Pinpoint the cell where the given text exists, returning its [X, Y] midpoint coordinate. 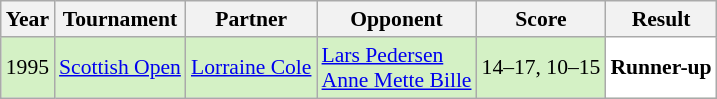
Runner-up [660, 68]
Score [542, 19]
14–17, 10–15 [542, 68]
Partner [252, 19]
Opponent [397, 19]
Lorraine Cole [252, 68]
1995 [28, 68]
Lars Pedersen Anne Mette Bille [397, 68]
Result [660, 19]
Year [28, 19]
Tournament [120, 19]
Scottish Open [120, 68]
